Find where the given text appears and provide that cell's center as [X, Y] coordinate. 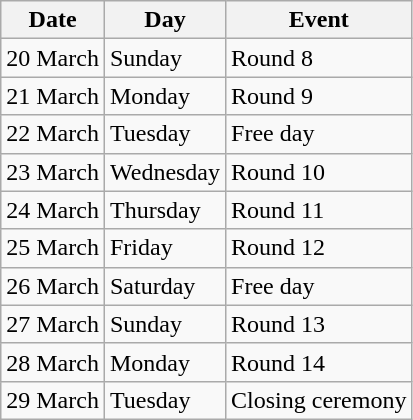
20 March [53, 58]
25 March [53, 248]
Closing ceremony [319, 400]
23 March [53, 172]
Round 14 [319, 362]
Day [164, 20]
Saturday [164, 286]
21 March [53, 96]
Round 13 [319, 324]
Round 12 [319, 248]
Event [319, 20]
Wednesday [164, 172]
Round 8 [319, 58]
Round 9 [319, 96]
26 March [53, 286]
Round 11 [319, 210]
24 March [53, 210]
22 March [53, 134]
Friday [164, 248]
Date [53, 20]
29 March [53, 400]
28 March [53, 362]
Thursday [164, 210]
27 March [53, 324]
Round 10 [319, 172]
